Identify which cell holds the provided text, then report its [X, Y] central coordinate. 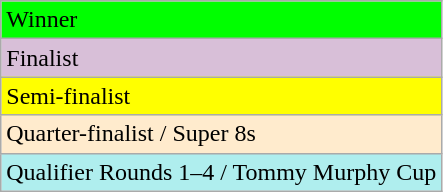
Finalist [222, 58]
Winner [222, 20]
Quarter-finalist / Super 8s [222, 134]
Qualifier Rounds 1–4 / Tommy Murphy Cup [222, 172]
Semi-finalist [222, 96]
